For the text-containing cell, return its midpoint in [X, Y] coordinate format. 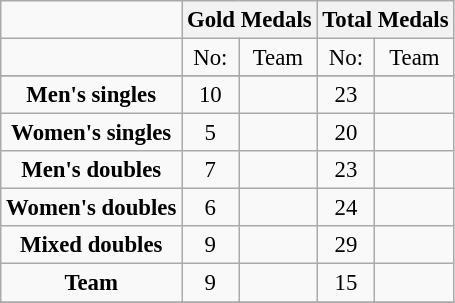
20 [346, 133]
24 [346, 208]
Men's doubles [92, 170]
Total Medals [386, 20]
7 [210, 170]
10 [210, 95]
5 [210, 133]
6 [210, 208]
Women's singles [92, 133]
Men's singles [92, 95]
Gold Medals [250, 20]
15 [346, 283]
Women's doubles [92, 208]
29 [346, 245]
Mixed doubles [92, 245]
